Extract the [x, y] coordinate from the center of the cell holding the provided text.  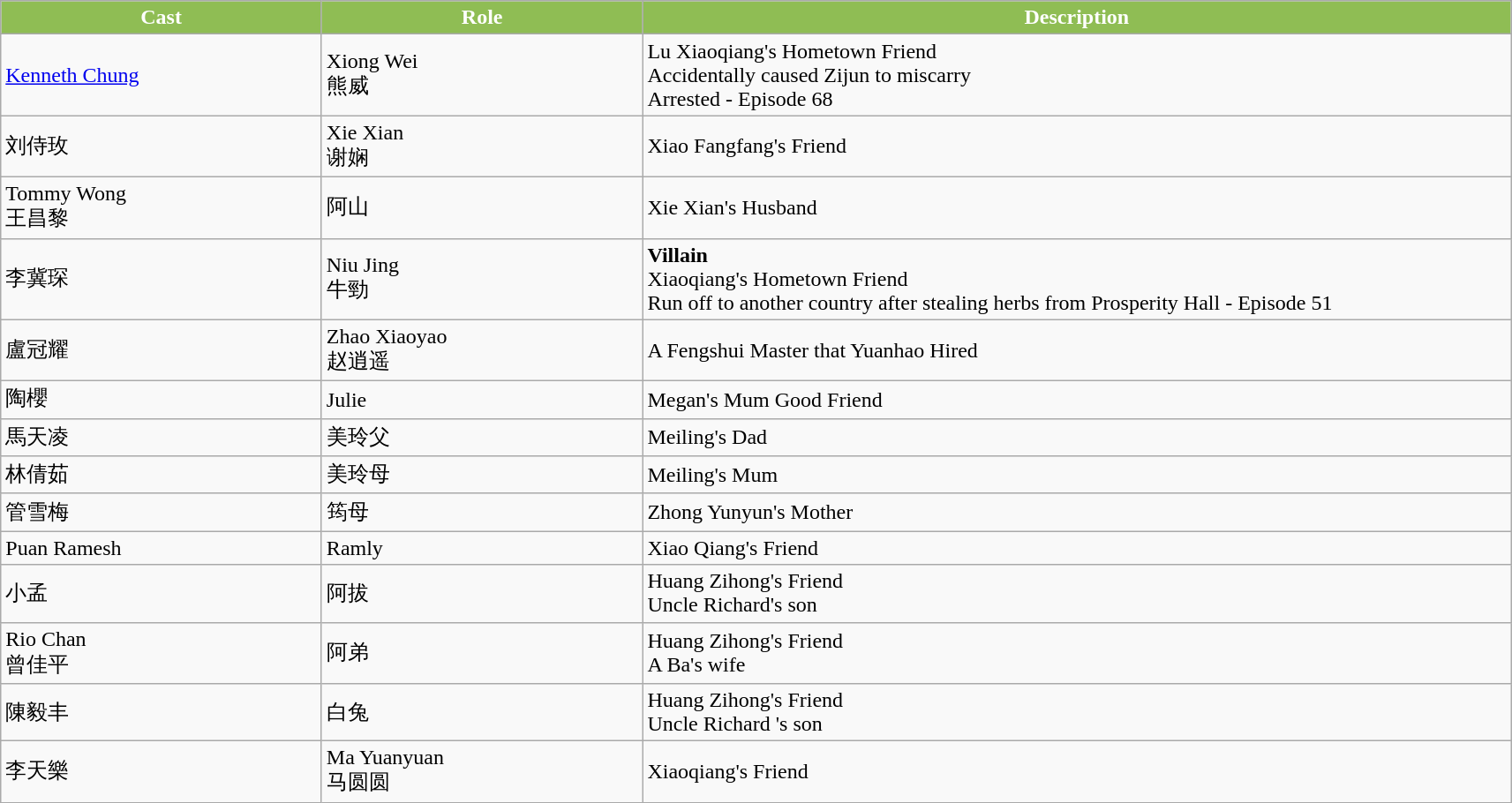
美玲母 [482, 475]
美玲父 [482, 438]
李冀琛 [162, 279]
Tommy Wong 王昌黎 [162, 207]
Cast [162, 18]
李天樂 [162, 772]
Xiaoqiang's Friend [1077, 772]
Meiling's Dad [1077, 438]
Huang Zihong's Friend Uncle Richard 's son [1077, 713]
阿山 [482, 207]
阿拔 [482, 593]
刘侍玫 [162, 146]
Meiling's Mum [1077, 475]
Niu Jing 牛勁 [482, 279]
Zhong Yunyun's Mother [1077, 512]
Xiao Qiang's Friend [1077, 548]
Description [1077, 18]
白兔 [482, 713]
Xie Xian 谢娴 [482, 146]
盧冠耀 [162, 350]
Xie Xian's Husband [1077, 207]
A Fengshui Master that Yuanhao Hired [1077, 350]
陳毅丰 [162, 713]
馬天凌 [162, 438]
阿弟 [482, 653]
Ramly [482, 548]
Role [482, 18]
Huang Zihong's FriendUncle Richard's son [1077, 593]
Xiong Wei 熊威 [482, 75]
VillainXiaoqiang's Hometown Friend Run off to another country after stealing herbs from Prosperity Hall - Episode 51 [1077, 279]
Megan's Mum Good Friend [1077, 401]
陶櫻 [162, 401]
Kenneth Chung [162, 75]
筠母 [482, 512]
Huang Zihong's FriendA Ba's wife [1077, 653]
Xiao Fangfang's Friend [1077, 146]
林倩茹 [162, 475]
Rio Chan 曾佳平 [162, 653]
Ma Yuanyuan 马圆圆 [482, 772]
管雪梅 [162, 512]
Lu Xiaoqiang's Hometown Friend Accidentally caused Zijun to miscarry Arrested - Episode 68 [1077, 75]
Julie [482, 401]
Zhao Xiaoyao 赵逍遥 [482, 350]
小孟 [162, 593]
Puan Ramesh [162, 548]
